Detect which cell encompasses the target text, then output its (X, Y) center coordinate. 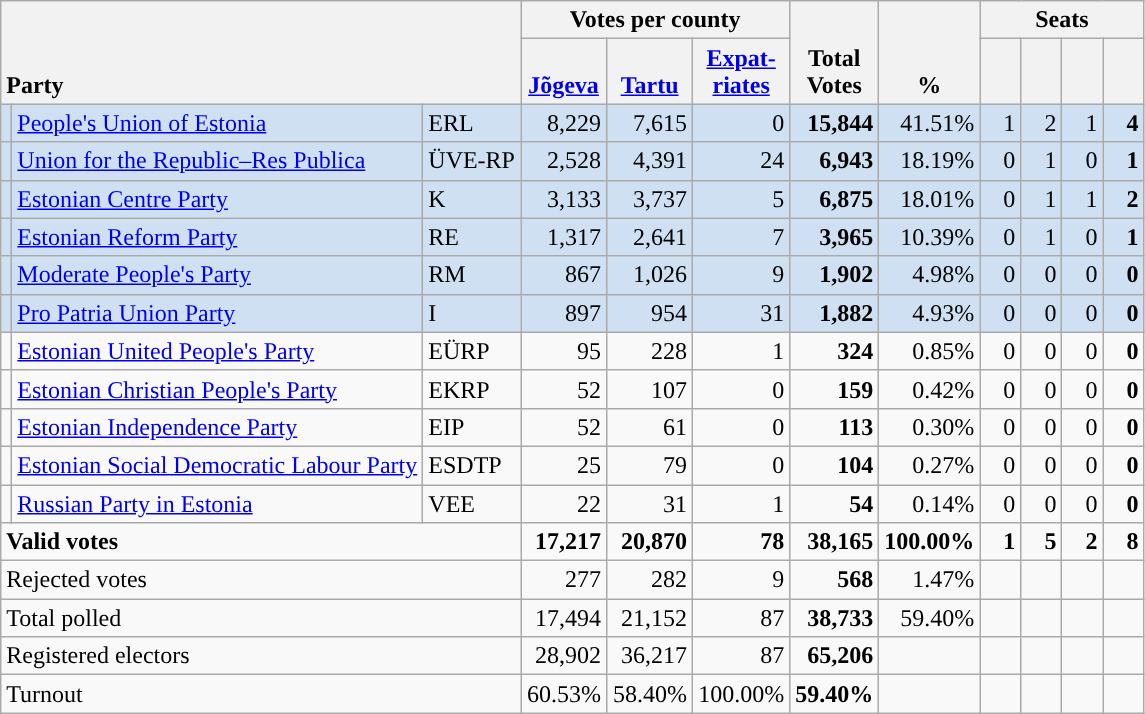
568 (834, 580)
RM (472, 275)
897 (563, 313)
107 (650, 389)
Valid votes (261, 542)
277 (563, 580)
Estonian Christian People's Party (218, 389)
Rejected votes (261, 580)
21,152 (650, 618)
3,133 (563, 199)
Jõgeva (563, 72)
58.40% (650, 694)
15,844 (834, 123)
Pro Patria Union Party (218, 313)
Estonian Social Democratic Labour Party (218, 465)
8,229 (563, 123)
4.98% (930, 275)
2,641 (650, 237)
25 (563, 465)
61 (650, 427)
ERL (472, 123)
95 (563, 351)
1,902 (834, 275)
I (472, 313)
1.47% (930, 580)
4,391 (650, 161)
Russian Party in Estonia (218, 503)
4.93% (930, 313)
17,217 (563, 542)
18.19% (930, 161)
RE (472, 237)
0.27% (930, 465)
1,026 (650, 275)
20,870 (650, 542)
3,965 (834, 237)
1,882 (834, 313)
% (930, 52)
113 (834, 427)
EIP (472, 427)
324 (834, 351)
36,217 (650, 656)
EÜRP (472, 351)
78 (742, 542)
7 (742, 237)
24 (742, 161)
0.42% (930, 389)
Expat- riates (742, 72)
Seats (1062, 20)
Moderate People's Party (218, 275)
Estonian Centre Party (218, 199)
Estonian Reform Party (218, 237)
Tartu (650, 72)
Votes per county (654, 20)
28,902 (563, 656)
38,733 (834, 618)
38,165 (834, 542)
4 (1124, 123)
Party (261, 52)
Registered electors (261, 656)
6,943 (834, 161)
Estonian Independence Party (218, 427)
54 (834, 503)
0.14% (930, 503)
2,528 (563, 161)
22 (563, 503)
6,875 (834, 199)
954 (650, 313)
Union for the Republic–Res Publica (218, 161)
79 (650, 465)
7,615 (650, 123)
65,206 (834, 656)
0.30% (930, 427)
17,494 (563, 618)
8 (1124, 542)
867 (563, 275)
Estonian United People's Party (218, 351)
60.53% (563, 694)
159 (834, 389)
104 (834, 465)
1,317 (563, 237)
ESDTP (472, 465)
282 (650, 580)
228 (650, 351)
ÜVE-RP (472, 161)
3,737 (650, 199)
EKRP (472, 389)
0.85% (930, 351)
18.01% (930, 199)
Turnout (261, 694)
K (472, 199)
Total polled (261, 618)
41.51% (930, 123)
Total Votes (834, 52)
VEE (472, 503)
People's Union of Estonia (218, 123)
10.39% (930, 237)
